Find where the given text appears and provide that cell's center as (X, Y) coordinate. 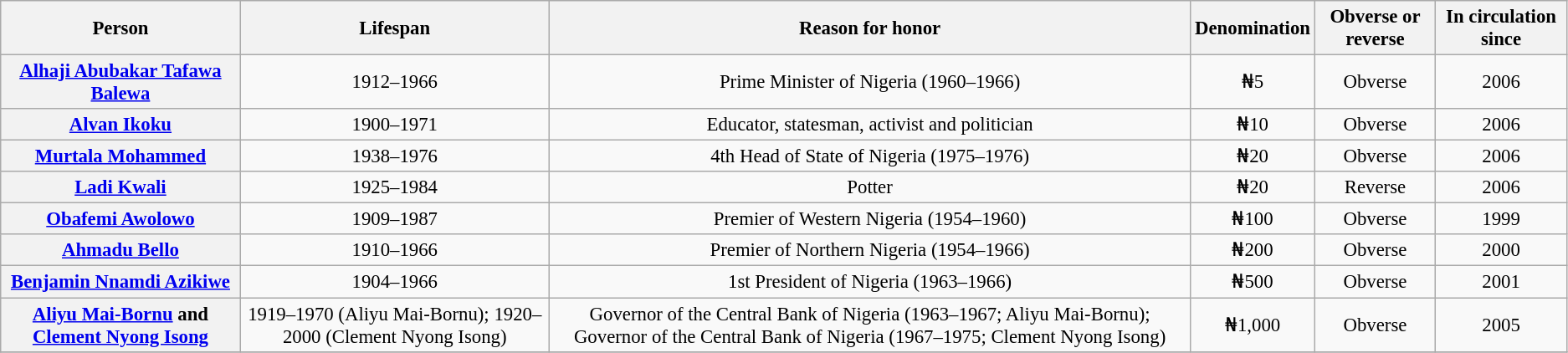
₦1,000 (1253, 325)
1925–1984 (395, 187)
1909–1987 (395, 219)
Ahmadu Bello (120, 250)
Premier of Western Nigeria (1954–1960) (869, 219)
Obafemi Awolowo (120, 219)
Prime Minister of Nigeria (1960–1966) (869, 82)
Reverse (1375, 187)
Alhaji Abubakar Tafawa Balewa (120, 82)
₦5 (1253, 82)
Aliyu Mai-Bornu and Clement Nyong Isong (120, 325)
Murtala Mohammed (120, 156)
1938–1976 (395, 156)
1900–1971 (395, 125)
2000 (1501, 250)
1910–1966 (395, 250)
4th Head of State of Nigeria (1975–1976) (869, 156)
1999 (1501, 219)
Governor of the Central Bank of Nigeria (1963–1967; Aliyu Mai-Bornu); Governor of the Central Bank of Nigeria (1967–1975; Clement Nyong Isong) (869, 325)
₦500 (1253, 282)
Denomination (1253, 28)
₦100 (1253, 219)
Premier of Northern Nigeria (1954–1966) (869, 250)
1904–1966 (395, 282)
Potter (869, 187)
1919–1970 (Aliyu Mai-Bornu); 1920–2000 (Clement Nyong Isong) (395, 325)
1st President of Nigeria (1963–1966) (869, 282)
Reason for honor (869, 28)
Person (120, 28)
2005 (1501, 325)
Benjamin Nnamdi Azikiwe (120, 282)
₦200 (1253, 250)
2001 (1501, 282)
Educator, statesman, activist and politician (869, 125)
Lifespan (395, 28)
Obverse or reverse (1375, 28)
1912–1966 (395, 82)
In circulation since (1501, 28)
₦10 (1253, 125)
Alvan Ikoku (120, 125)
Ladi Kwali (120, 187)
